For the text-containing cell, return its midpoint in [X, Y] coordinate format. 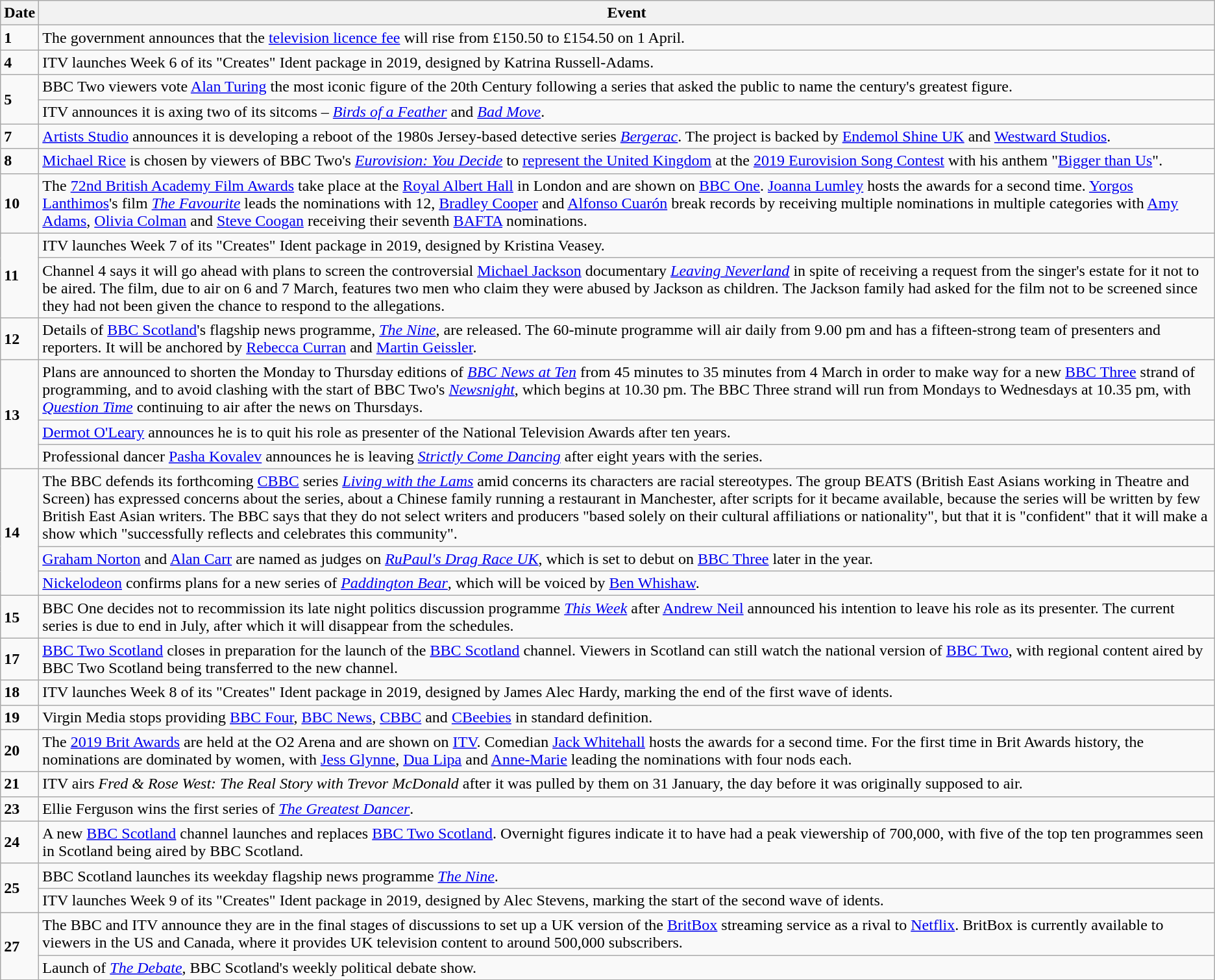
BBC Scotland launches its weekday flagship news programme The Nine. [627, 876]
Event [627, 13]
7 [19, 136]
14 [19, 532]
1 [19, 38]
18 [19, 692]
4 [19, 62]
13 [19, 414]
Date [19, 13]
Dermot O'Leary announces he is to quit his role as presenter of the National Television Awards after ten years. [627, 432]
ITV announces it is axing two of its sitcoms – Birds of a Feather and Bad Move. [627, 112]
27 [19, 946]
ITV launches Week 8 of its "Creates" Ident package in 2019, designed by James Alec Hardy, marking the end of the first wave of idents. [627, 692]
11 [19, 275]
Launch of The Debate, BBC Scotland's weekly political debate show. [627, 968]
25 [19, 888]
The government announces that the television licence fee will rise from £150.50 to £154.50 on 1 April. [627, 38]
17 [19, 659]
12 [19, 339]
20 [19, 750]
21 [19, 784]
19 [19, 717]
Professional dancer Pasha Kovalev announces he is leaving Strictly Come Dancing after eight years with the series. [627, 457]
8 [19, 161]
23 [19, 809]
ITV launches Week 7 of its "Creates" Ident package in 2019, designed by Kristina Veasey. [627, 245]
Virgin Media stops providing BBC Four, BBC News, CBBC and CBeebies in standard definition. [627, 717]
5 [19, 99]
ITV launches Week 6 of its "Creates" Ident package in 2019, designed by Katrina Russell-Adams. [627, 62]
10 [19, 203]
Ellie Ferguson wins the first series of The Greatest Dancer. [627, 809]
15 [19, 617]
24 [19, 842]
Graham Norton and Alan Carr are named as judges on RuPaul's Drag Race UK, which is set to debut on BBC Three later in the year. [627, 559]
ITV launches Week 9 of its "Creates" Ident package in 2019, designed by Alec Stevens, marking the start of the second wave of idents. [627, 900]
Nickelodeon confirms plans for a new series of Paddington Bear, which will be voiced by Ben Whishaw. [627, 583]
